For the text-containing cell, return its midpoint in [x, y] coordinate format. 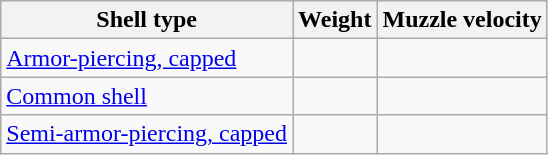
Muzzle velocity [462, 20]
Shell type [147, 20]
Common shell [147, 96]
Semi-armor-piercing, capped [147, 134]
Armor-piercing, capped [147, 58]
Weight [335, 20]
